Determine the [X, Y] coordinate at the center of the cell enclosing the given text.  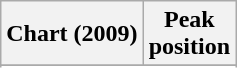
Peakposition [189, 34]
Chart (2009) [72, 34]
